Identify which cell holds the provided text, then report its [x, y] central coordinate. 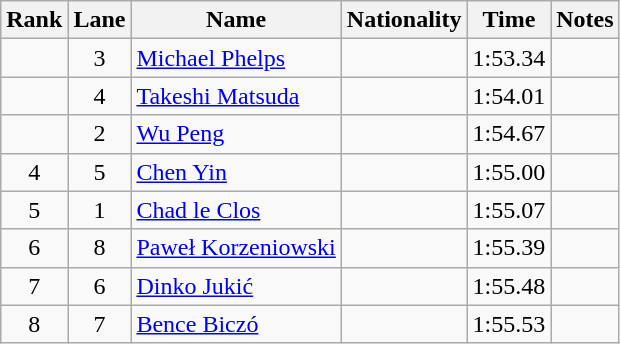
Paweł Korzeniowski [236, 248]
1:55.07 [509, 210]
Notes [585, 20]
2 [100, 134]
Wu Peng [236, 134]
Rank [34, 20]
Name [236, 20]
Dinko Jukić [236, 286]
Takeshi Matsuda [236, 96]
1:55.48 [509, 286]
1:55.39 [509, 248]
1:53.34 [509, 58]
1:54.67 [509, 134]
Nationality [404, 20]
Chad le Clos [236, 210]
Chen Yin [236, 172]
Time [509, 20]
1 [100, 210]
Michael Phelps [236, 58]
Bence Biczó [236, 324]
3 [100, 58]
1:55.53 [509, 324]
1:54.01 [509, 96]
1:55.00 [509, 172]
Lane [100, 20]
